Output the [x, y] coordinate of the center of the cell containing the given text.  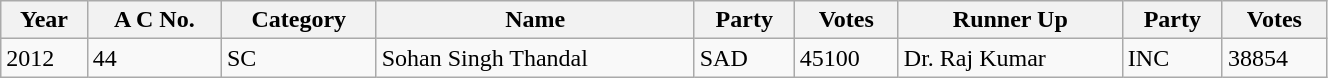
44 [154, 58]
38854 [1274, 58]
SAD [744, 58]
Runner Up [1010, 20]
SC [298, 58]
Year [44, 20]
2012 [44, 58]
Name [535, 20]
Sohan Singh Thandal [535, 58]
INC [1172, 58]
Category [298, 20]
45100 [846, 58]
Dr. Raj Kumar [1010, 58]
A C No. [154, 20]
